From the cell containing the given text, extract its center point as [x, y] coordinate. 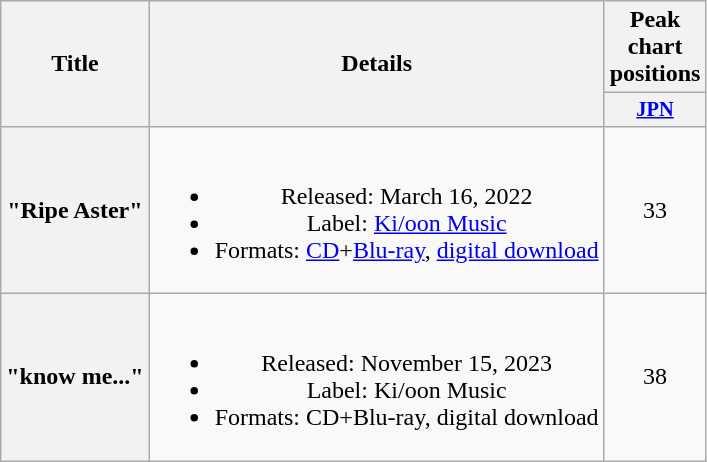
Peak chart positions [655, 47]
38 [655, 378]
"know me..." [75, 378]
33 [655, 210]
Released: November 15, 2023 Label: Ki/oon MusicFormats: CD+Blu-ray, digital download [376, 378]
"Ripe Aster" [75, 210]
Details [376, 64]
Released: March 16, 2022 Label: Ki/oon MusicFormats: CD+Blu-ray, digital download [376, 210]
Title [75, 64]
JPN [655, 110]
